Capture the cell that displays the provided text and extract its [X, Y] central coordinate. 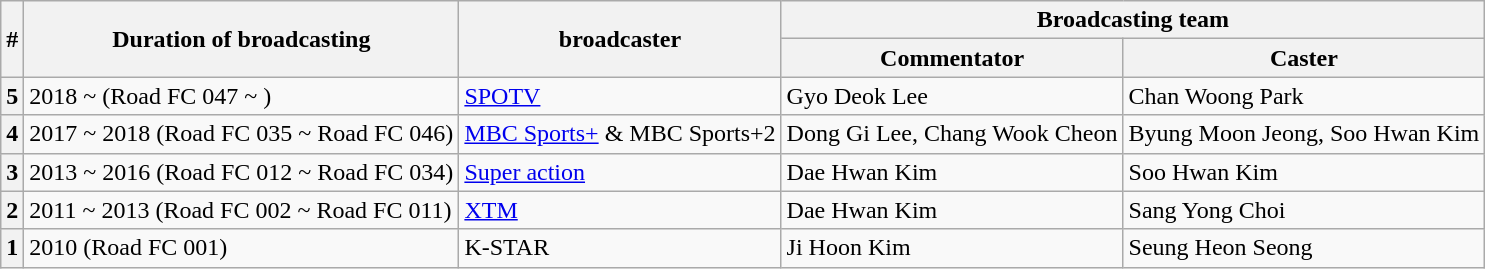
Seung Heon Seong [1304, 248]
2017 ~ 2018 (Road FC 035 ~ Road FC 046) [242, 134]
Byung Moon Jeong, Soo Hwan Kim [1304, 134]
Commentator [952, 58]
2018 ~ (Road FC 047 ~ ) [242, 96]
Dong Gi Lee, Chang Wook Cheon [952, 134]
K-STAR [620, 248]
SPOTV [620, 96]
# [12, 39]
broadcaster [620, 39]
5 [12, 96]
2 [12, 210]
2013 ~ 2016 (Road FC 012 ~ Road FC 034) [242, 172]
3 [12, 172]
MBC Sports+ & MBC Sports+2 [620, 134]
Caster [1304, 58]
Super action [620, 172]
2010 (Road FC 001) [242, 248]
Chan Woong Park [1304, 96]
Ji Hoon Kim [952, 248]
Gyo Deok Lee [952, 96]
4 [12, 134]
2011 ~ 2013 (Road FC 002 ~ Road FC 011) [242, 210]
Broadcasting team [1133, 20]
Soo Hwan Kim [1304, 172]
XTM [620, 210]
Sang Yong Choi [1304, 210]
1 [12, 248]
Duration of broadcasting [242, 39]
